Determine the (x, y) coordinate at the center of the cell enclosing the given text.  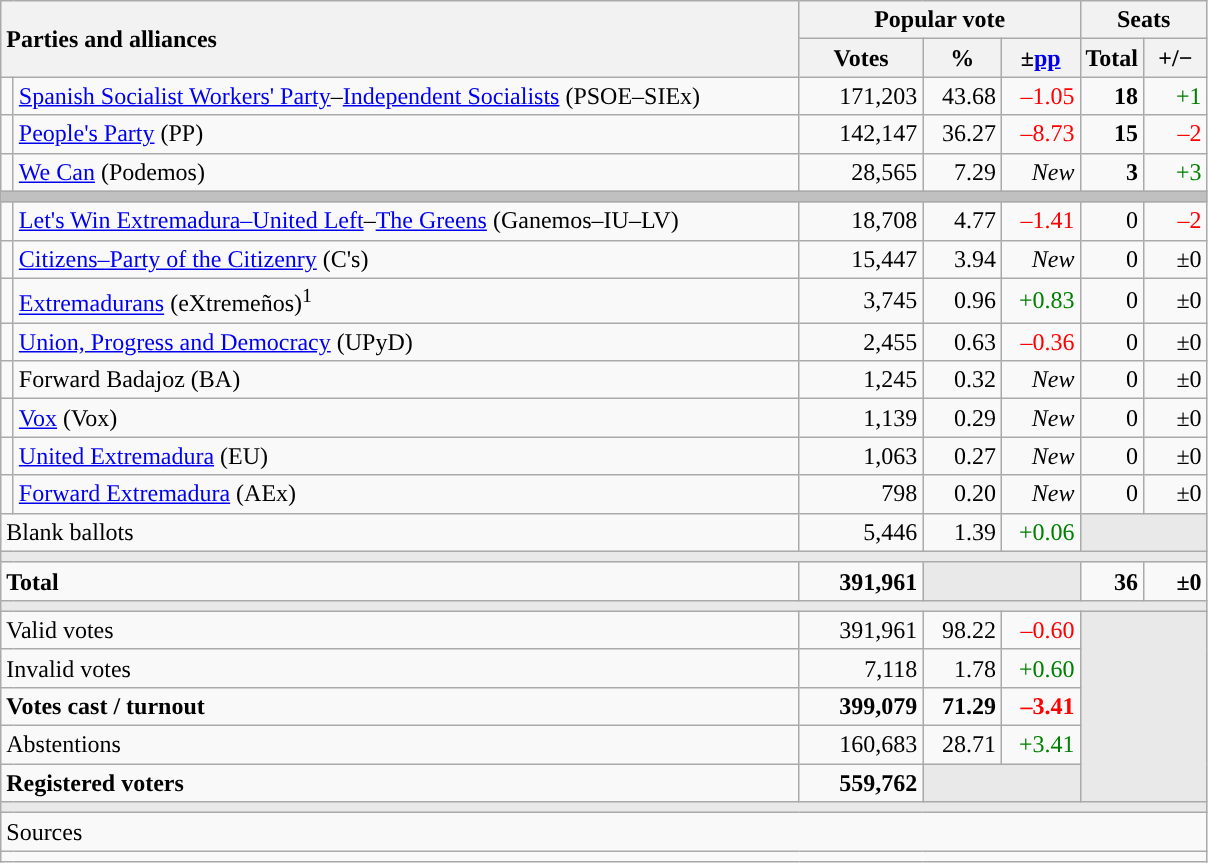
1,245 (861, 380)
Parties and alliances (400, 39)
1.78 (962, 668)
559,762 (861, 783)
Invalid votes (400, 668)
% (962, 58)
798 (861, 494)
5,446 (861, 532)
+/− (1176, 58)
Registered voters (400, 783)
Votes (861, 58)
0.20 (962, 494)
36 (1112, 581)
–1.05 (1040, 96)
+0.60 (1040, 668)
71.29 (962, 706)
Forward Extremadura (AEx) (406, 494)
Abstentions (400, 745)
43.68 (962, 96)
171,203 (861, 96)
0.63 (962, 342)
1.39 (962, 532)
+3 (1176, 172)
–0.60 (1040, 630)
142,147 (861, 134)
7.29 (962, 172)
–8.73 (1040, 134)
3.94 (962, 259)
7,118 (861, 668)
2,455 (861, 342)
Forward Badajoz (BA) (406, 380)
15,447 (861, 259)
Citizens–Party of the Citizenry (C's) (406, 259)
0.96 (962, 300)
+0.06 (1040, 532)
0.27 (962, 456)
We Can (Podemos) (406, 172)
36.27 (962, 134)
0.32 (962, 380)
People's Party (PP) (406, 134)
160,683 (861, 745)
–0.36 (1040, 342)
Valid votes (400, 630)
+3.41 (1040, 745)
Blank ballots (400, 532)
–1.41 (1040, 221)
399,079 (861, 706)
28,565 (861, 172)
±pp (1040, 58)
18 (1112, 96)
+0.83 (1040, 300)
Popular vote (940, 20)
3,745 (861, 300)
Sources (604, 832)
4.77 (962, 221)
15 (1112, 134)
3 (1112, 172)
Seats (1144, 20)
18,708 (861, 221)
98.22 (962, 630)
+1 (1176, 96)
United Extremadura (EU) (406, 456)
Spanish Socialist Workers' Party–Independent Socialists (PSOE–SIEx) (406, 96)
0.29 (962, 418)
Votes cast / turnout (400, 706)
Extremadurans (eXtremeños)1 (406, 300)
1,139 (861, 418)
28.71 (962, 745)
1,063 (861, 456)
Let's Win Extremadura–United Left–The Greens (Ganemos–IU–LV) (406, 221)
Vox (Vox) (406, 418)
–3.41 (1040, 706)
Union, Progress and Democracy (UPyD) (406, 342)
